Output the (x, y) coordinate of the center of the cell containing the given text.  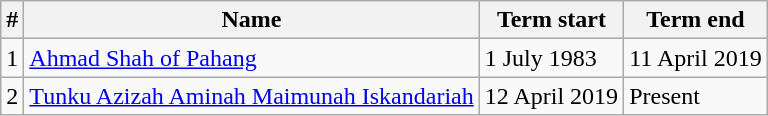
Term start (551, 20)
11 April 2019 (696, 58)
Term end (696, 20)
2 (12, 96)
# (12, 20)
Present (696, 96)
1 July 1983 (551, 58)
12 April 2019 (551, 96)
Ahmad Shah of Pahang (252, 58)
Tunku Azizah Aminah Maimunah Iskandariah (252, 96)
Name (252, 20)
1 (12, 58)
